Scan for the cell matching the given text and deliver its (X, Y) coordinate at center. 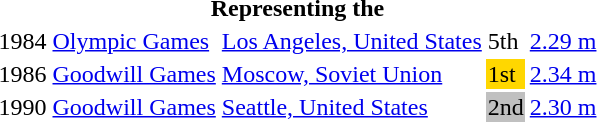
Olympic Games (134, 41)
Moscow, Soviet Union (352, 74)
5th (506, 41)
Seattle, United States (352, 107)
Los Angeles, United States (352, 41)
1st (506, 74)
2nd (506, 107)
